Search for the cell housing the specified text and yield its (X, Y) center coordinate. 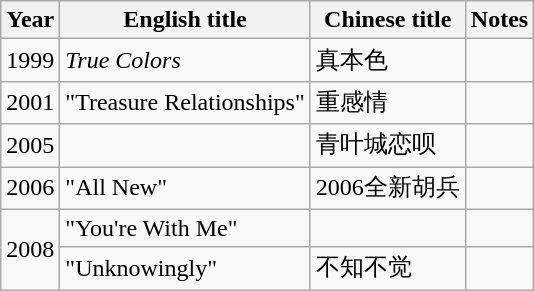
2005 (30, 146)
Chinese title (388, 20)
"Unknowingly" (185, 268)
不知不觉 (388, 268)
重感情 (388, 102)
2006全新胡兵 (388, 188)
"Treasure Relationships" (185, 102)
2006 (30, 188)
Year (30, 20)
真本色 (388, 60)
True Colors (185, 60)
2008 (30, 250)
1999 (30, 60)
青叶城恋呗 (388, 146)
"All New" (185, 188)
Notes (499, 20)
English title (185, 20)
2001 (30, 102)
"You're With Me" (185, 228)
